Scan for the cell matching the given text and deliver its [X, Y] coordinate at center. 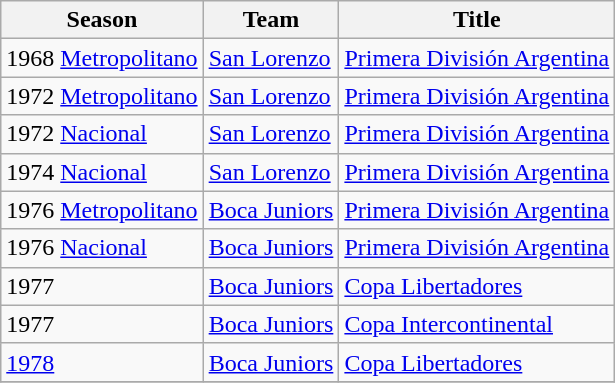
1968 Metropolitano [102, 58]
1976 Nacional [102, 248]
1972 Nacional [102, 134]
1972 Metropolitano [102, 96]
1976 Metropolitano [102, 210]
Copa Intercontinental [477, 324]
Team [271, 20]
Title [477, 20]
1974 Nacional [102, 172]
1978 [102, 362]
Season [102, 20]
